From the cell containing the given text, extract its center point as [X, Y] coordinate. 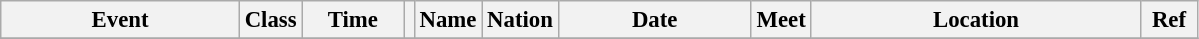
Event [120, 20]
Meet [781, 20]
Ref [1169, 20]
Location [976, 20]
Class [270, 20]
Nation [520, 20]
Time [353, 20]
Name [448, 20]
Date [654, 20]
